Locate the cell with the specified text and output its (X, Y) center coordinate. 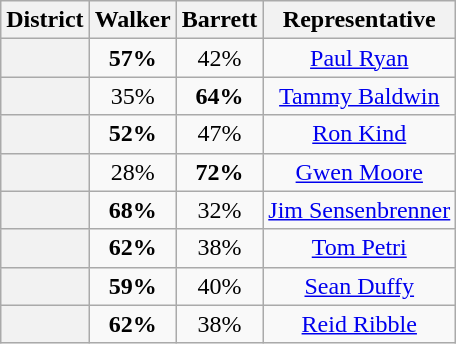
35% (132, 96)
59% (132, 286)
Jim Sensenbrenner (360, 210)
Representative (360, 20)
Walker (132, 20)
72% (220, 172)
47% (220, 134)
32% (220, 210)
Paul Ryan (360, 58)
District (45, 20)
Tammy Baldwin (360, 96)
42% (220, 58)
52% (132, 134)
64% (220, 96)
Barrett (220, 20)
68% (132, 210)
57% (132, 58)
Reid Ribble (360, 324)
40% (220, 286)
28% (132, 172)
Tom Petri (360, 248)
Ron Kind (360, 134)
Sean Duffy (360, 286)
Gwen Moore (360, 172)
